Pinpoint the cell where the given text exists, returning its [X, Y] midpoint coordinate. 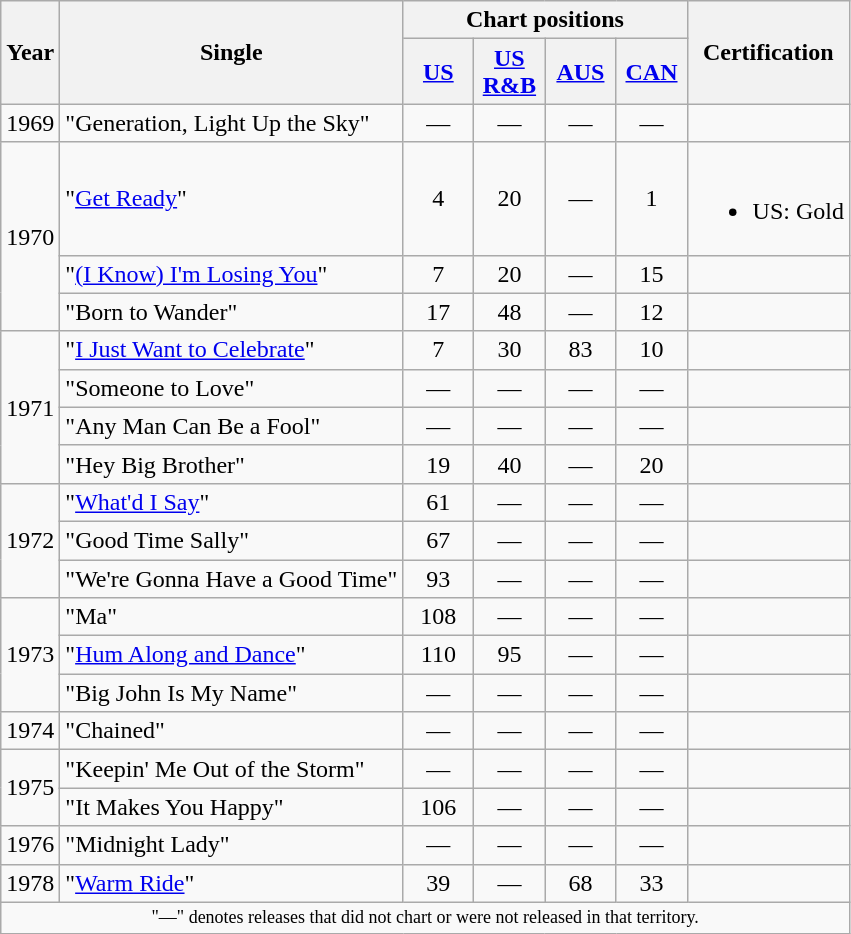
48 [510, 312]
"I Just Want to Celebrate" [232, 350]
"(I Know) I'm Losing You" [232, 274]
30 [510, 350]
110 [438, 655]
68 [580, 883]
"Get Ready" [232, 198]
1976 [30, 845]
1972 [30, 540]
"Keepin' Me Out of the Storm" [232, 769]
83 [580, 350]
1969 [30, 123]
39 [438, 883]
15 [652, 274]
19 [438, 464]
US R&B [510, 72]
"Chained" [232, 731]
"Ma" [232, 617]
"We're Gonna Have a Good Time" [232, 579]
1970 [30, 236]
33 [652, 883]
"Big John Is My Name" [232, 693]
"What'd I Say" [232, 502]
12 [652, 312]
Year [30, 52]
17 [438, 312]
10 [652, 350]
1975 [30, 788]
AUS [580, 72]
"—" denotes releases that did not chart or were not released in that territory. [426, 918]
95 [510, 655]
"Hum Along and Dance" [232, 655]
Chart positions [545, 20]
1974 [30, 731]
1973 [30, 655]
"Hey Big Brother" [232, 464]
"Someone to Love" [232, 388]
93 [438, 579]
CAN [652, 72]
67 [438, 540]
4 [438, 198]
1978 [30, 883]
61 [438, 502]
"Born to Wander" [232, 312]
40 [510, 464]
US [438, 72]
Certification [768, 52]
"Midnight Lady" [232, 845]
Single [232, 52]
"Good Time Sally" [232, 540]
"It Makes You Happy" [232, 807]
"Generation, Light Up the Sky" [232, 123]
"Any Man Can Be a Fool" [232, 426]
106 [438, 807]
1 [652, 198]
108 [438, 617]
1971 [30, 407]
"Warm Ride" [232, 883]
US: Gold [768, 198]
